Provide the (X, Y) coordinate of the cell's center where the given text is located.  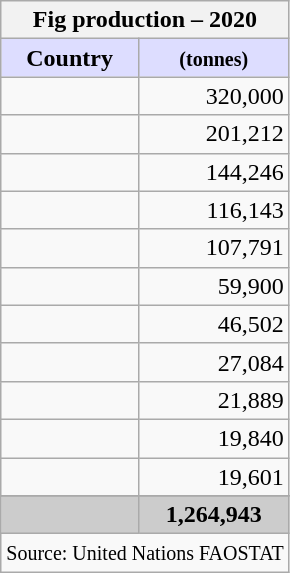
Source: United Nations FAOSTAT (145, 553)
27,084 (214, 362)
19,840 (214, 438)
201,212 (214, 134)
Fig production – 2020 (145, 20)
1,264,943 (214, 515)
46,502 (214, 324)
320,000 (214, 96)
59,900 (214, 286)
(tonnes) (214, 58)
Country (70, 58)
116,143 (214, 210)
144,246 (214, 172)
19,601 (214, 477)
107,791 (214, 248)
21,889 (214, 400)
